Detect which cell encompasses the target text, then output its [x, y] center coordinate. 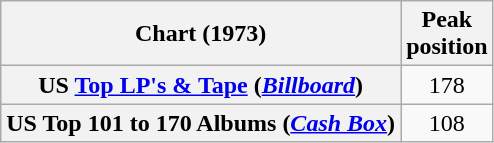
Chart (1973) [201, 34]
US Top 101 to 170 Albums (Cash Box) [201, 123]
108 [447, 123]
178 [447, 85]
US Top LP's & Tape (Billboard) [201, 85]
Peakposition [447, 34]
